Find where the given text appears and provide that cell's center as [x, y] coordinate. 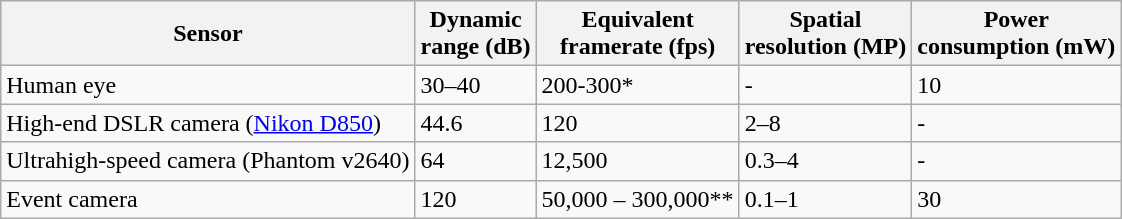
200-300* [638, 85]
0.3–4 [826, 161]
Dynamicrange (dB) [476, 34]
64 [476, 161]
Human eye [208, 85]
Event camera [208, 199]
30–40 [476, 85]
Equivalentframerate (fps) [638, 34]
Spatialresolution (MP) [826, 34]
12,500 [638, 161]
High-end DSLR camera (Nikon D850) [208, 123]
44.6 [476, 123]
Powerconsumption (mW) [1016, 34]
0.1–1 [826, 199]
Sensor [208, 34]
30 [1016, 199]
50,000 – 300,000** [638, 199]
Ultrahigh-speed camera (Phantom v2640) [208, 161]
10 [1016, 85]
2–8 [826, 123]
